Return [X, Y] of the center of cell containing provided text 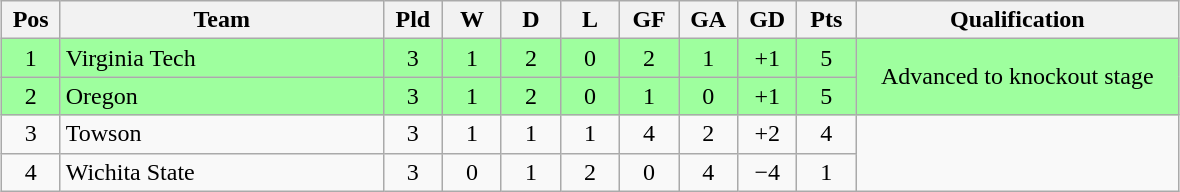
Team [222, 20]
+2 [768, 134]
L [590, 20]
Towson [222, 134]
D [530, 20]
Pos [30, 20]
GA [708, 20]
GD [768, 20]
−4 [768, 172]
W [472, 20]
Oregon [222, 96]
Qualification [1018, 20]
Pld [412, 20]
Pts [826, 20]
Virginia Tech [222, 58]
Wichita State [222, 172]
GF [650, 20]
Advanced to knockout stage [1018, 77]
